Provide the (X, Y) coordinate of the cell's center where the given text is located.  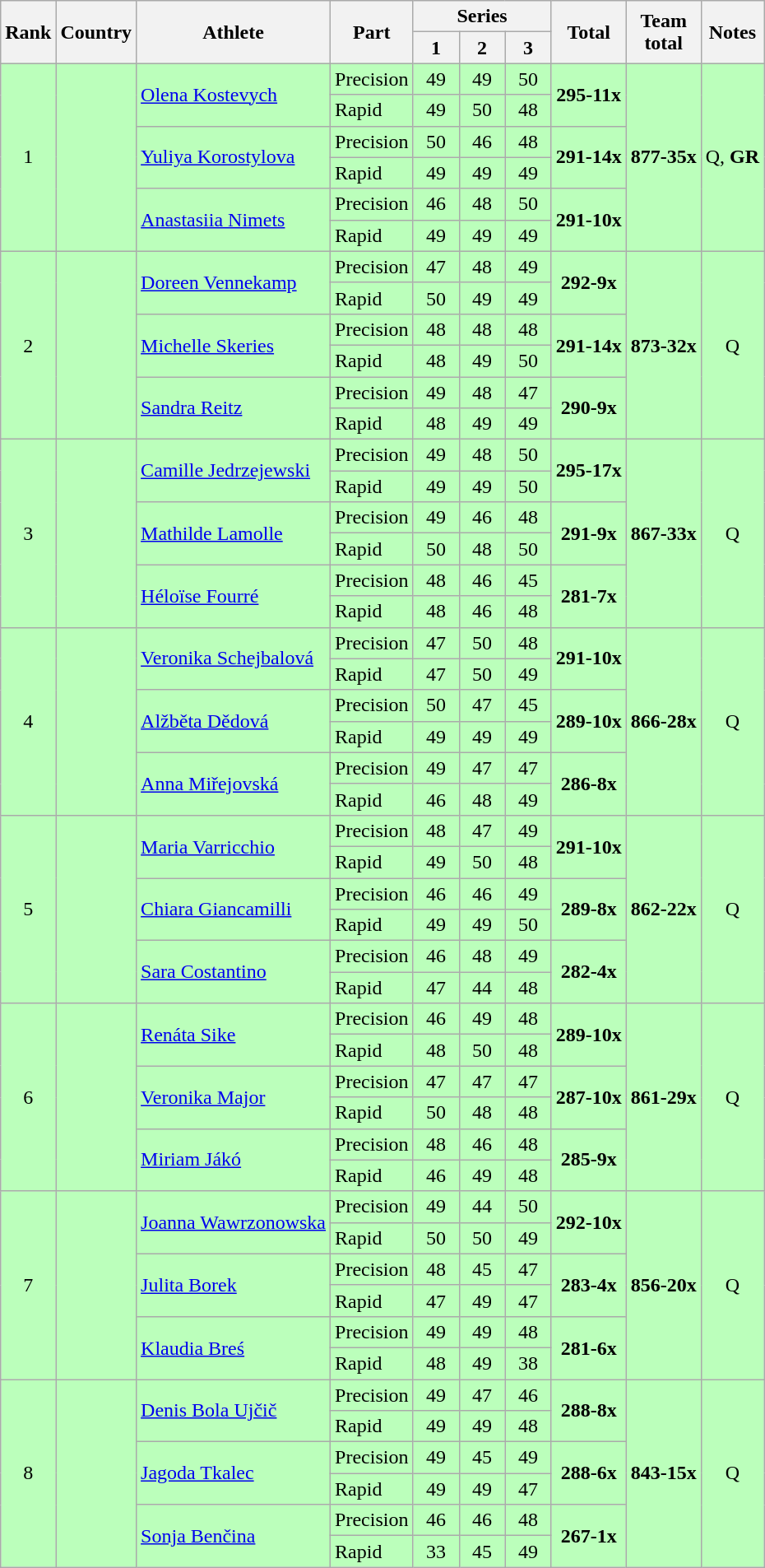
288-6x (589, 1473)
33 (436, 1552)
Doreen Vennekamp (234, 282)
6 (28, 1097)
Q, GR (732, 157)
867-33x (663, 533)
Olena Kostevych (234, 95)
Camille Jedrzejewski (234, 471)
288-8x (589, 1411)
Héloïse Fourré (234, 596)
Anna Miřejovská (234, 784)
4 (28, 721)
Klaudia Breś (234, 1347)
292-10x (589, 1222)
5 (28, 909)
Miriam Jákó (234, 1160)
Veronika Schejbalová (234, 658)
Chiara Giancamilli (234, 909)
286-8x (589, 784)
Anastasiia Nimets (234, 220)
282-4x (589, 972)
866-28x (663, 721)
Renáta Sike (234, 1035)
Country (96, 32)
Athlete (234, 32)
Sandra Reitz (234, 408)
295-17x (589, 471)
Sara Costantino (234, 972)
Jagoda Tkalec (234, 1473)
Total (589, 32)
Julita Borek (234, 1285)
Mathilde Lamolle (234, 533)
267-1x (589, 1536)
281-7x (589, 596)
8 (28, 1473)
Notes (732, 32)
Sonja Benčina (234, 1536)
Veronika Major (234, 1097)
Maria Varricchio (234, 846)
285-9x (589, 1160)
7 (28, 1285)
861-29x (663, 1097)
Teamtotal (663, 32)
843-15x (663, 1473)
Series (482, 16)
292-9x (589, 282)
281-6x (589, 1347)
873-32x (663, 345)
38 (528, 1363)
856-20x (663, 1285)
283-4x (589, 1285)
Yuliya Korostylova (234, 157)
862-22x (663, 909)
Joanna Wawrzonowska (234, 1222)
Part (372, 32)
289-8x (589, 909)
295-11x (589, 95)
Rank (28, 32)
291-9x (589, 533)
Alžběta Dědová (234, 721)
290-9x (589, 408)
877-35x (663, 157)
Denis Bola Ujčič (234, 1411)
287-10x (589, 1097)
Michelle Skeries (234, 345)
